Search for the cell housing the specified text and yield its [x, y] center coordinate. 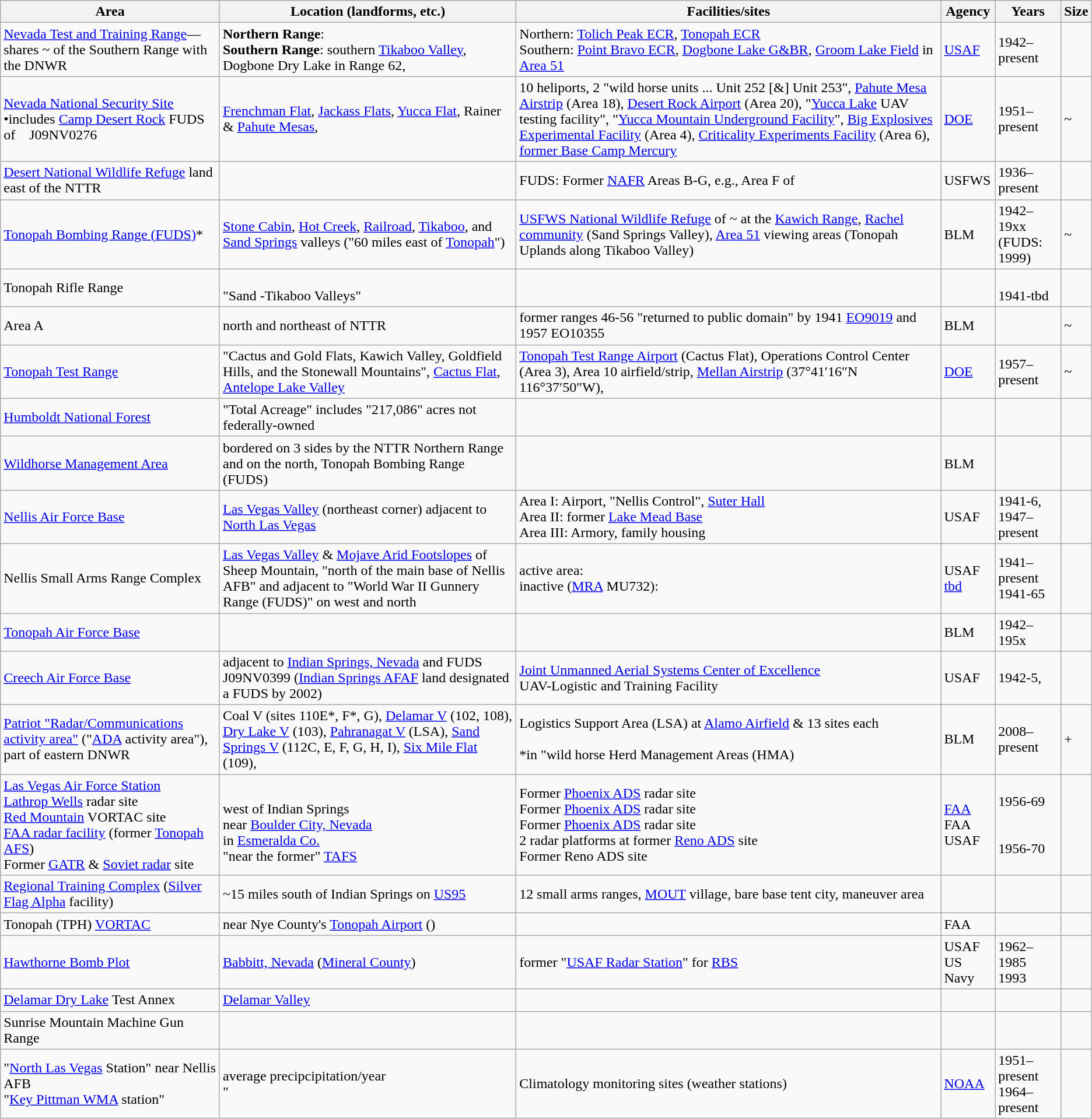
west of Indian Springsnear Boulder City, Nevada in Esmeralda Co. "near the former" TAFS [367, 825]
Coal V (sites 110E*, F*, G), Delamar V (102, 108), Dry Lake V (103), Pahranagat V (LSA), Sand Springs V (112C, E, F, G, H, I), Six Mile Flat (109), [367, 739]
adjacent to Indian Springs, Nevada and FUDS J09NV0399 (Indian Springs AFAF land designated a FUDS by 2002) [367, 678]
1951–present1964–present [1028, 1083]
1962–19851993 [1028, 962]
Tonopah Air Force Base [110, 632]
Desert National Wildlife Refuge land east of the NTTR [110, 181]
Delamar Dry Lake Test Annex [110, 1000]
Years [1028, 12]
Patriot "Radar/Communications activity area" ("ADA activity area"), part of eastern DNWR [110, 739]
FAA [968, 924]
"Sand -Tikaboo Valleys" [367, 288]
Creech Air Force Base [110, 678]
1941-6, 1947–present [1028, 517]
Joint Unmanned Aerial Systems Center of ExcellenceUAV-Logistic and Training Facility [729, 678]
FUDS: Former NAFR Areas B-G, e.g., Area F of [729, 181]
former ranges 46-56 "returned to public domain" by 1941 EO9019 and 1957 EO10355 [729, 325]
Tonopah (TPH) VORTAC [110, 924]
1941–present1941-65 [1028, 578]
1951–present [1028, 119]
Northern: Tolich Peak ECR, Tonopah ECRSouthern: Point Bravo ECR, Dogbone Lake G&BR, Groom Lake Field in Area 51 [729, 50]
Frenchman Flat, Jackass Flats, Yucca Flat, Rainer & Pahute Mesas, [367, 119]
Area A [110, 325]
Nevada Test and Training Range—shares ~ of the Southern Range with the DNWR [110, 50]
Facilities/sites [729, 12]
1942–present [1028, 50]
Nellis Small Arms Range Complex [110, 578]
Tonopah Test Range Airport (Cactus Flat), Operations Control Center (Area 3), Area 10 airfield/strip, Mellan Airstrip (37°41′16″N 116°37′50″W), [729, 371]
Former Phoenix ADS radar siteFormer Phoenix ADS radar siteFormer Phoenix ADS radar site2 radar platforms at former Reno ADS siteFormer Reno ADS site [729, 825]
Logistics Support Area (LSA) at Alamo Airfield & 13 sites each *in "wild horse Herd Management Areas (HMA) [729, 739]
Area [110, 12]
Delamar Valley [367, 1000]
north and northeast of NTTR [367, 325]
1942–19xx(FUDS: 1999) [1028, 234]
1957–present [1028, 371]
Climatology monitoring sites (weather stations) [729, 1083]
2008–present [1028, 739]
Las Vegas Valley (northeast corner) adjacent to North Las Vegas [367, 517]
USFWS [968, 181]
Size [1076, 12]
1941-tbd [1028, 288]
Wildhorse Management Area [110, 463]
Hawthorne Bomb Plot [110, 962]
Regional Training Complex (Silver Flag Alpha facility) [110, 895]
1956-691956-70 [1028, 825]
Location (landforms, etc.) [367, 12]
1936–present [1028, 181]
bordered on 3 sides by the NTTR Northern Range and on the north, Tonopah Bombing Range (FUDS) [367, 463]
active area: inactive (MRA MU732): [729, 578]
1942-5, [1028, 678]
"North Las Vegas Station" near Nellis AFB"Key Pittman WMA station" [110, 1083]
Nevada National Security Site•includes Camp Desert Rock FUDS of J09NV0276 [110, 119]
Tonopah Rifle Range [110, 288]
Nellis Air Force Base [110, 517]
~15 miles south of Indian Springs on US95 [367, 895]
Northern Range:Southern Range: southern Tikaboo Valley, Dogbone Dry Lake in Range 62, [367, 50]
Humboldt National Forest [110, 418]
Las Vegas Air Force Station Lathrop Wells radar siteRed Mountain VORTAC siteFAA radar facility (former Tonopah AFS)Former GATR & Soviet radar site [110, 825]
+ [1076, 739]
Tonopah Test Range [110, 371]
"Cactus and Gold Flats, Kawich Valley, Goldfield Hills, and the Stonewall Mountains", Cactus Flat, Antelope Lake Valley [367, 371]
12 small arms ranges, MOUT village, bare base tent city, maneuver area [729, 895]
former "USAF Radar Station" for RBS [729, 962]
Sunrise Mountain Machine Gun Range [110, 1030]
FAAFAAUSAF [968, 825]
near Nye County's Tonopah Airport () [367, 924]
Area I: Airport, "Nellis Control", Suter HallArea II: former Lake Mead Base Area III: Armory, family housing [729, 517]
NOAA [968, 1083]
Stone Cabin, Hot Creek, Railroad, Tikaboo, and Sand Springs valleys ("60 miles east of Tonopah") [367, 234]
Babbitt, Nevada (Mineral County) [367, 962]
USAFUS Navy [968, 962]
1942–195x [1028, 632]
average precipcipitation/year " [367, 1083]
Tonopah Bombing Range (FUDS)* [110, 234]
USAFtbd [968, 578]
Agency [968, 12]
"Total Acreage" includes "217,086" acres not federally-owned [367, 418]
